Capture the cell that displays the provided text and extract its [X, Y] central coordinate. 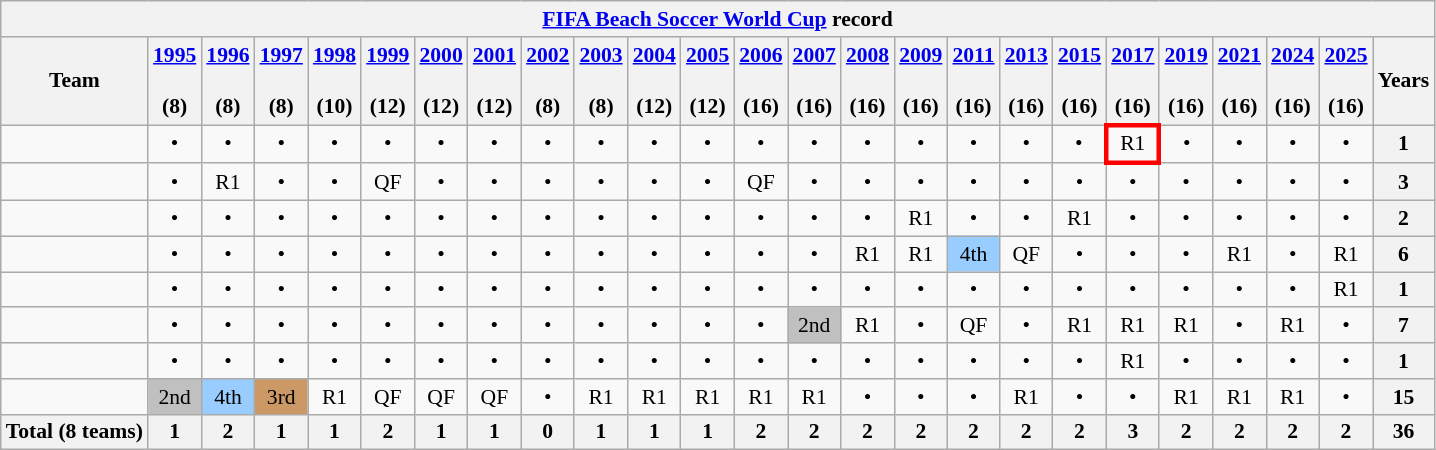
2004(12) [654, 81]
1999(12) [388, 81]
2006(16) [760, 81]
2017(16) [1132, 81]
2011(16) [973, 81]
0 [548, 432]
2007(16) [814, 81]
1996(8) [228, 81]
2008(16) [868, 81]
3rd [282, 397]
1995(8) [174, 81]
15 [1404, 397]
FIFA Beach Soccer World Cup record [718, 19]
7 [1404, 326]
2000(12) [440, 81]
2003(8) [600, 81]
2009(16) [920, 81]
6 [1404, 254]
2021(16) [1240, 81]
1997(8) [282, 81]
Total (8 teams) [74, 432]
2005(12) [708, 81]
2013(16) [1026, 81]
2025(16) [1346, 81]
1998(10) [334, 81]
Team [74, 81]
Years [1404, 81]
2002(8) [548, 81]
2015(16) [1080, 81]
2001(12) [494, 81]
36 [1404, 432]
2019(16) [1186, 81]
2024(16) [1292, 81]
